Return the [X, Y] coordinate for the center point of the cell that contains the specified text.  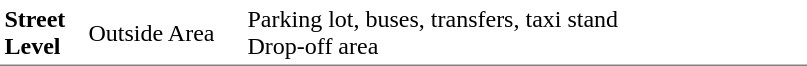
Street Level [42, 33]
Parking lot, buses, transfers, taxi standDrop-off area [525, 33]
Outside Area [164, 33]
